Return (X, Y) of the center of cell containing provided text 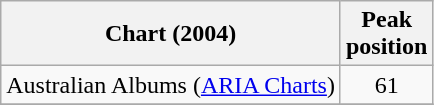
Chart (2004) (171, 34)
Australian Albums (ARIA Charts) (171, 85)
61 (386, 85)
Peakposition (386, 34)
